Return the [x, y] coordinate for the center point of the cell that contains the specified text.  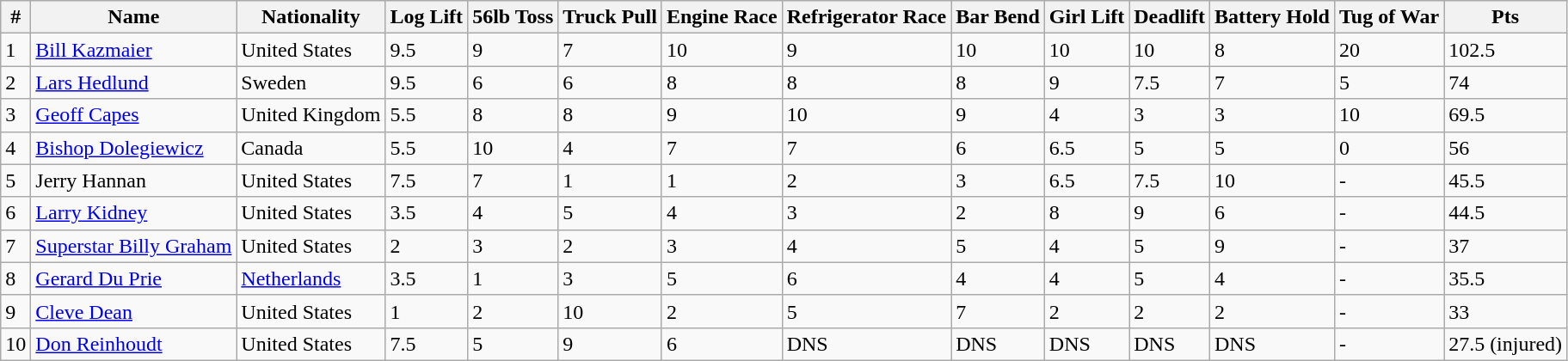
44.5 [1505, 213]
Name [134, 17]
Bar Bend [998, 17]
Don Reinhoudt [134, 344]
Bishop Dolegiewicz [134, 148]
56lb Toss [513, 17]
Tug of War [1388, 17]
Superstar Billy Graham [134, 246]
27.5 (injured) [1505, 344]
Deadlift [1170, 17]
33 [1505, 311]
Cleve Dean [134, 311]
Girl Lift [1086, 17]
56 [1505, 148]
102.5 [1505, 50]
Canada [311, 148]
35.5 [1505, 278]
Larry Kidney [134, 213]
69.5 [1505, 115]
37 [1505, 246]
Sweden [311, 83]
Engine Race [722, 17]
74 [1505, 83]
Geoff Capes [134, 115]
Truck Pull [611, 17]
Pts [1505, 17]
Gerard Du Prie [134, 278]
Refrigerator Race [867, 17]
Jerry Hannan [134, 180]
Netherlands [311, 278]
Nationality [311, 17]
0 [1388, 148]
# [15, 17]
20 [1388, 50]
Lars Hedlund [134, 83]
Battery Hold [1271, 17]
United Kingdom [311, 115]
Bill Kazmaier [134, 50]
45.5 [1505, 180]
Log Lift [427, 17]
